Output the [x, y] coordinate of the center of the cell containing the given text.  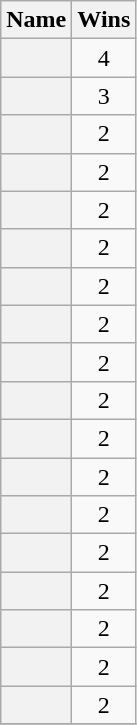
Name [36, 20]
3 [104, 96]
Wins [104, 20]
4 [104, 58]
